Output the [x, y] coordinate of the center of the cell containing the given text.  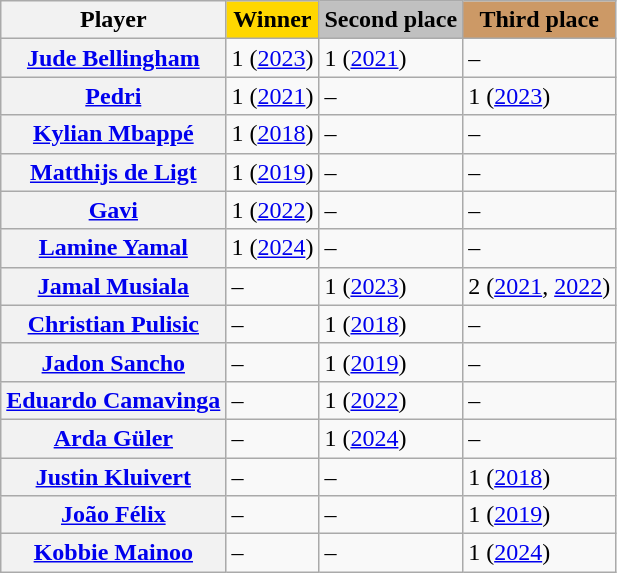
2 (2021, 2022) [540, 286]
Jadon Sancho [114, 362]
Kobbie Mainoo [114, 553]
Pedri [114, 96]
Second place [391, 20]
Jamal Musiala [114, 286]
Arda Güler [114, 438]
João Félix [114, 515]
Justin Kluivert [114, 477]
Player [114, 20]
Kylian Mbappé [114, 134]
Third place [540, 20]
Jude Bellingham [114, 58]
Christian Pulisic [114, 324]
Matthijs de Ligt [114, 172]
Lamine Yamal [114, 248]
Gavi [114, 210]
Eduardo Camavinga [114, 400]
Winner [272, 20]
